Extract the (X, Y) coordinate from the center of the cell holding the provided text.  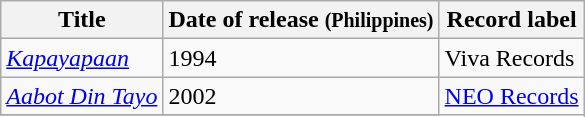
Record label (512, 20)
NEO Records (512, 96)
Aabot Din Tayo (82, 96)
Title (82, 20)
Viva Records (512, 58)
Date of release (Philippines) (301, 20)
Kapayapaan (82, 58)
2002 (301, 96)
1994 (301, 58)
